Pinpoint the cell where the given text exists, returning its [x, y] midpoint coordinate. 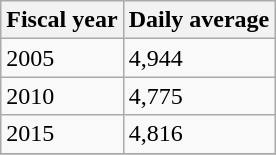
4,944 [199, 58]
4,775 [199, 96]
2005 [62, 58]
2010 [62, 96]
Daily average [199, 20]
Fiscal year [62, 20]
2015 [62, 134]
4,816 [199, 134]
